For the text-containing cell, return its midpoint in (X, Y) coordinate format. 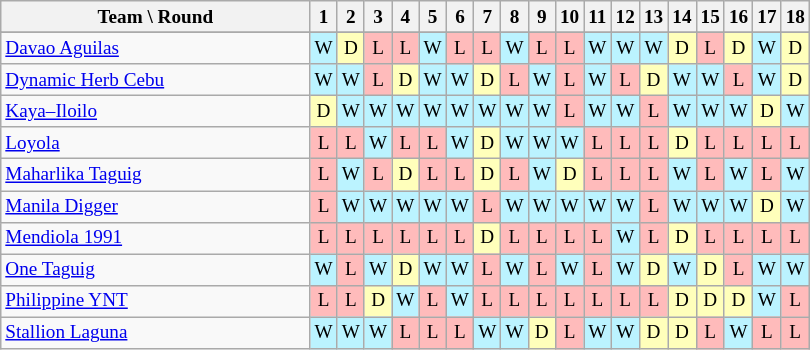
2 (350, 17)
Maharlika Taguig (156, 175)
Kaya–Iloilo (156, 111)
10 (569, 17)
12 (625, 17)
8 (514, 17)
14 (682, 17)
Mendiola 1991 (156, 238)
Stallion Laguna (156, 333)
13 (653, 17)
15 (710, 17)
16 (738, 17)
18 (795, 17)
9 (542, 17)
3 (378, 17)
Team \ Round (156, 17)
4 (406, 17)
Manila Digger (156, 206)
1 (324, 17)
One Taguig (156, 270)
17 (767, 17)
5 (432, 17)
Philippine YNT (156, 301)
6 (460, 17)
7 (488, 17)
Davao Aguilas (156, 48)
11 (598, 17)
Dynamic Herb Cebu (156, 80)
Loyola (156, 143)
